Search for the cell housing the specified text and yield its [x, y] center coordinate. 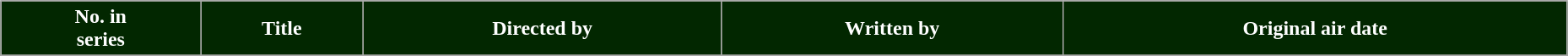
Title [282, 29]
Written by [892, 29]
No. inseries [101, 29]
Directed by [543, 29]
Original air date [1315, 29]
